Capture the cell that displays the provided text and extract its [X, Y] central coordinate. 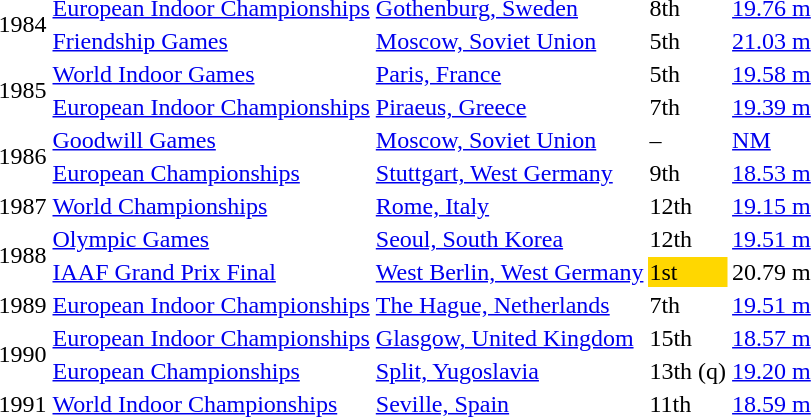
IAAF Grand Prix Final [211, 272]
9th [688, 173]
15th [688, 338]
Glasgow, United Kingdom [510, 338]
Seoul, South Korea [510, 239]
World Championships [211, 206]
Olympic Games [211, 239]
Piraeus, Greece [510, 107]
Split, Yugoslavia [510, 371]
– [688, 140]
The Hague, Netherlands [510, 305]
Paris, France [510, 74]
Friendship Games [211, 41]
13th (q) [688, 371]
West Berlin, West Germany [510, 272]
Rome, Italy [510, 206]
Goodwill Games [211, 140]
World Indoor Games [211, 74]
1st [688, 272]
Stuttgart, West Germany [510, 173]
